For the text-containing cell, return its midpoint in [x, y] coordinate format. 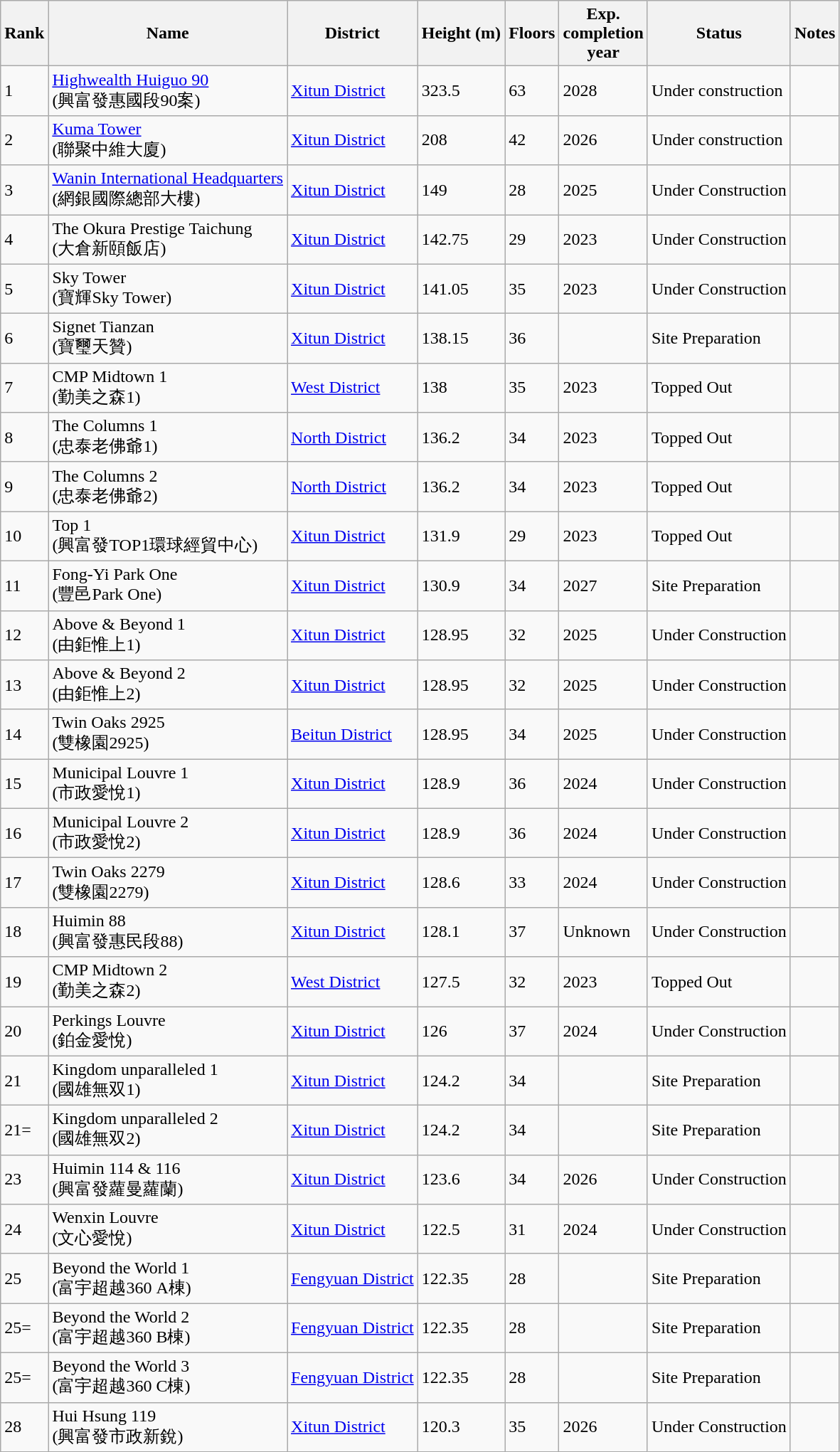
The Columns 2 (忠泰老佛爺2) [168, 487]
Floors [532, 33]
8 [24, 438]
CMP Midtown 1 (勤美之森1) [168, 388]
District [353, 33]
12 [24, 635]
Highwealth Huiguo 90 (興富發惠國段90案) [168, 91]
5 [24, 289]
Beitun District [353, 734]
Municipal Louvre 2 (市政愛悅2) [168, 833]
Beyond the World 2 (富宇超越360 B棟) [168, 1328]
Twin Oaks 2279 (雙橡園2279) [168, 883]
Top 1 (興富發TOP1環球經貿中心) [168, 536]
Signet Tianzan (寶璽天贊) [168, 339]
3 [24, 190]
Municipal Louvre 1 (市政愛悅1) [168, 784]
126 [461, 1031]
128.1 [461, 932]
Kuma Tower (聯聚中維大廈) [168, 140]
Hui Hsung 119 (興富發市政新銳) [168, 1427]
16 [24, 833]
21= [24, 1130]
Name [168, 33]
138 [461, 388]
7 [24, 388]
21 [24, 1081]
Rank [24, 33]
142.75 [461, 240]
141.05 [461, 289]
25 [24, 1278]
Notes [814, 33]
24 [24, 1229]
Kingdom unparalleled 2 (國雄無双2) [168, 1130]
Above & Beyond 2 (由鉅惟上2) [168, 685]
Status [718, 33]
42 [532, 140]
15 [24, 784]
13 [24, 685]
Wanin International Headquarters (網銀國際總部大樓) [168, 190]
130.9 [461, 585]
17 [24, 883]
1 [24, 91]
2028 [603, 91]
11 [24, 585]
23 [24, 1180]
149 [461, 190]
Exp. completion year [603, 33]
Kingdom unparalleled 1 (國雄無双1) [168, 1081]
2 [24, 140]
31 [532, 1229]
CMP Midtown 2 (勤美之森2) [168, 982]
14 [24, 734]
Wenxin Louvre (文心愛悅) [168, 1229]
138.15 [461, 339]
6 [24, 339]
Height (m) [461, 33]
Huimin 114 & 116 (興富發蘿曼蘿蘭) [168, 1180]
4 [24, 240]
19 [24, 982]
The Okura Prestige Taichung (大倉新頤飯店) [168, 240]
123.6 [461, 1180]
Huimin 88 (興富發惠民段88) [168, 932]
Beyond the World 3 (富宇超越360 C棟) [168, 1377]
The Columns 1 (忠泰老佛爺1) [168, 438]
10 [24, 536]
208 [461, 140]
Fong-Yi Park One (豐邑Park One) [168, 585]
Twin Oaks 2925 (雙橡園2925) [168, 734]
131.9 [461, 536]
9 [24, 487]
63 [532, 91]
Sky Tower (寶輝Sky Tower) [168, 289]
Beyond the World 1 (富宇超越360 A棟) [168, 1278]
323.5 [461, 91]
Perkings Louvre (鉑金愛悅) [168, 1031]
Above & Beyond 1 (由鉅惟上1) [168, 635]
2027 [603, 585]
127.5 [461, 982]
128.6 [461, 883]
122.5 [461, 1229]
18 [24, 932]
33 [532, 883]
20 [24, 1031]
120.3 [461, 1427]
Unknown [603, 932]
